Find where the given text appears and provide that cell's center as (X, Y) coordinate. 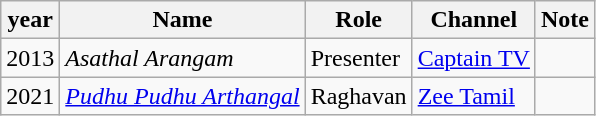
Asathal Arangam (182, 58)
2021 (30, 96)
Note (564, 20)
Captain TV (474, 58)
Pudhu Pudhu Arthangal (182, 96)
Zee Tamil (474, 96)
Role (358, 20)
year (30, 20)
Presenter (358, 58)
Name (182, 20)
2013 (30, 58)
Raghavan (358, 96)
Channel (474, 20)
